Return [x, y] of the center of cell containing provided text 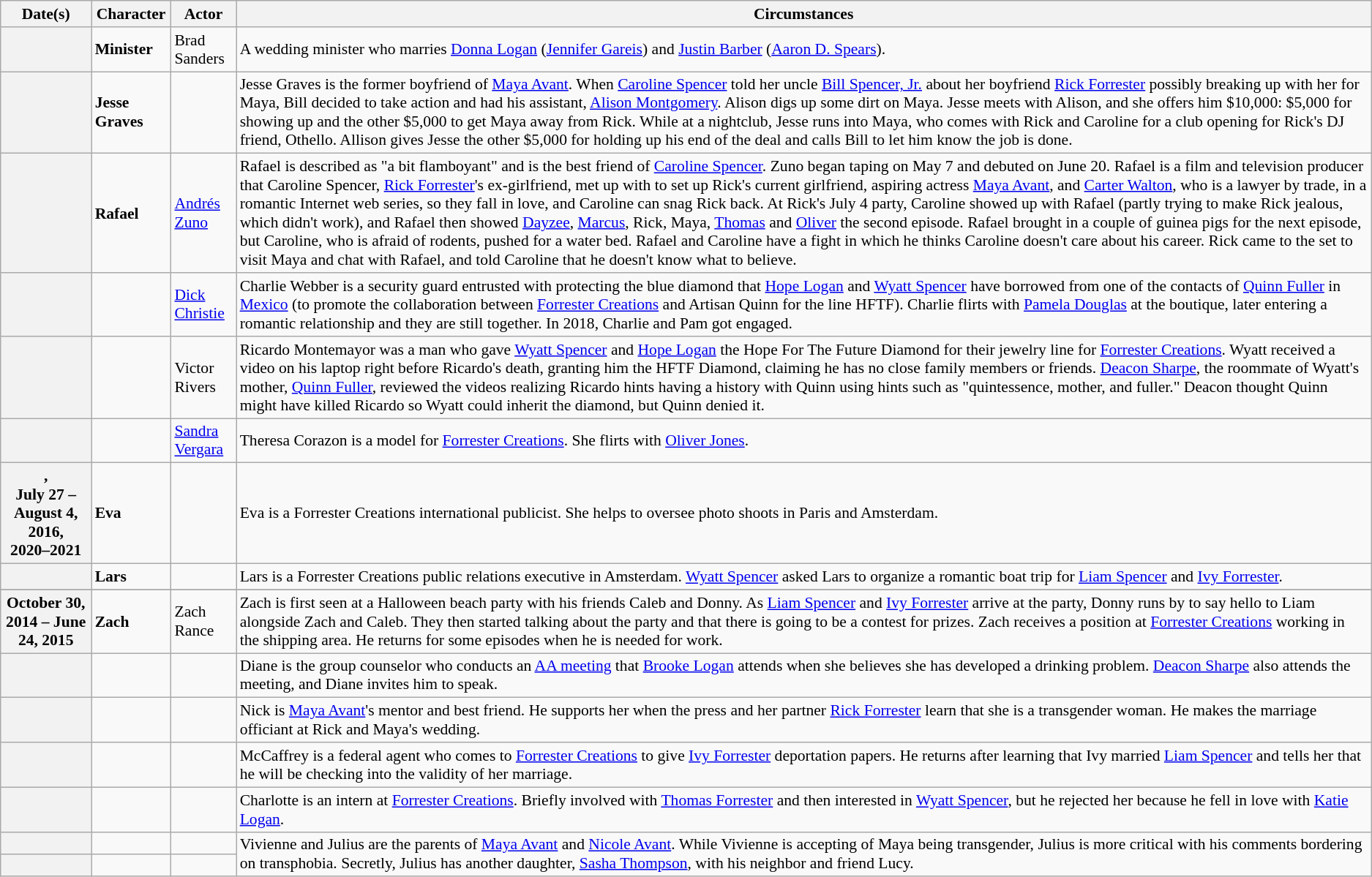
Brad Sanders [203, 50]
Dick Christie [203, 304]
A wedding minister who marries Donna Logan (Jennifer Gareis) and Justin Barber (Aaron D. Spears). [803, 50]
Date(s) [46, 14]
Victor Rivers [203, 377]
Character [132, 14]
Zach [132, 622]
Sandra Vergara [203, 440]
Eva is a Forrester Creations international publicist. She helps to oversee photo shoots in Paris and Amsterdam. [803, 513]
Minister [132, 50]
Eva [132, 513]
Andrés Zuno [203, 214]
Theresa Corazon is a model for Forrester Creations. She flirts with Oliver Jones. [803, 440]
,July 27 – August 4, 2016,2020–2021 [46, 513]
Circumstances [803, 14]
Lars [132, 577]
October 30, 2014 – June 24, 2015 [46, 622]
Rafael [132, 214]
Jesse Graves [132, 113]
Actor [203, 14]
Zach Rance [203, 622]
